Provide the (X, Y) coordinate of the cell's center where the given text is located.  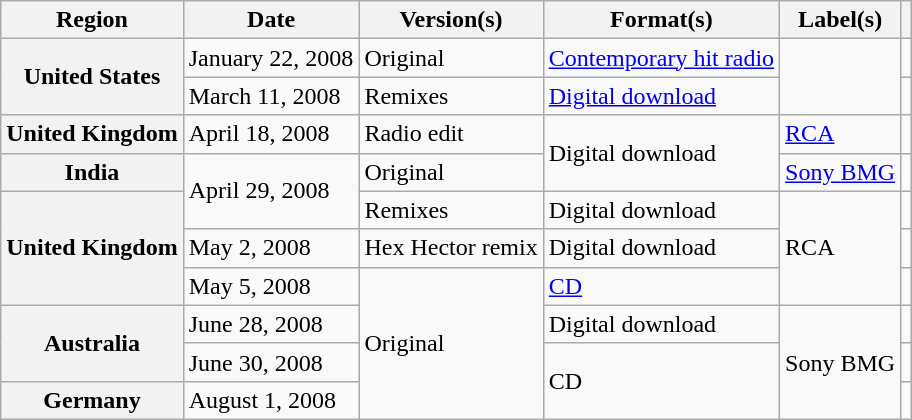
April 29, 2008 (271, 191)
May 5, 2008 (271, 286)
Date (271, 20)
June 30, 2008 (271, 362)
Format(s) (661, 20)
Region (92, 20)
March 11, 2008 (271, 96)
Hex Hector remix (451, 248)
Germany (92, 400)
Version(s) (451, 20)
August 1, 2008 (271, 400)
May 2, 2008 (271, 248)
Label(s) (840, 20)
Contemporary hit radio (661, 58)
India (92, 172)
January 22, 2008 (271, 58)
United States (92, 77)
April 18, 2008 (271, 134)
Australia (92, 343)
Radio edit (451, 134)
June 28, 2008 (271, 324)
